Extract the [X, Y] coordinate from the center of the cell holding the provided text.  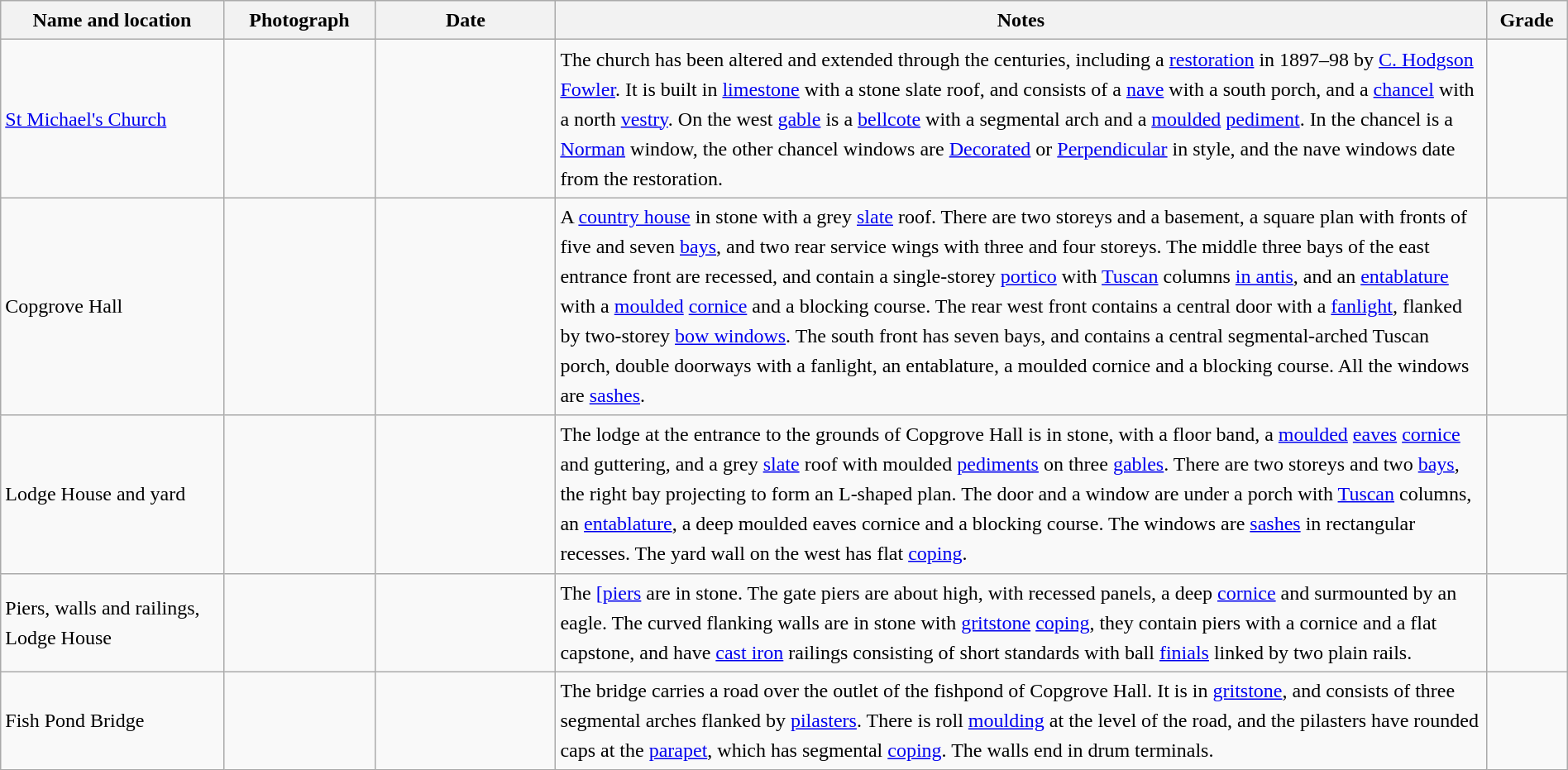
Piers, walls and railings, Lodge House [112, 622]
Name and location [112, 20]
Copgrove Hall [112, 306]
Notes [1021, 20]
Grade [1527, 20]
Fish Pond Bridge [112, 721]
St Michael's Church [112, 119]
Photograph [299, 20]
Date [466, 20]
Lodge House and yard [112, 495]
